Provide the [x, y] coordinate of the cell's center where the given text is located.  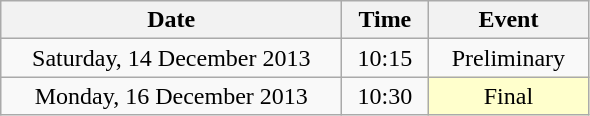
Event [508, 20]
Date [172, 20]
Saturday, 14 December 2013 [172, 58]
Final [508, 96]
Monday, 16 December 2013 [172, 96]
Time [385, 20]
10:30 [385, 96]
Preliminary [508, 58]
10:15 [385, 58]
